Detect which cell encompasses the target text, then output its [X, Y] center coordinate. 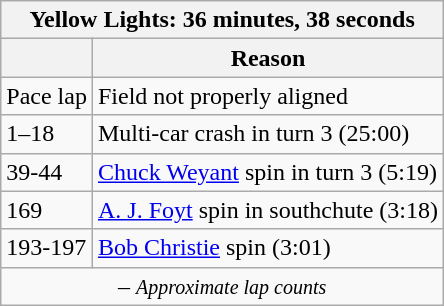
Pace lap [47, 96]
Reason [268, 58]
– Approximate lap counts [222, 286]
A. J. Foyt spin in southchute (3:18) [268, 210]
Bob Christie spin (3:01) [268, 248]
1–18 [47, 134]
193-197 [47, 248]
Multi-car crash in turn 3 (25:00) [268, 134]
39-44 [47, 172]
Field not properly aligned [268, 96]
169 [47, 210]
Chuck Weyant spin in turn 3 (5:19) [268, 172]
Yellow Lights: 36 minutes, 38 seconds [222, 20]
